Return (x, y) of the center of cell containing provided text 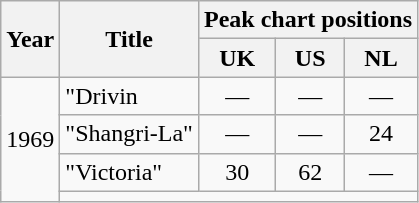
24 (380, 134)
Peak chart positions (308, 20)
NL (380, 58)
30 (236, 172)
UK (236, 58)
Title (130, 39)
US (310, 58)
62 (310, 172)
Year (30, 39)
"Drivin (130, 96)
1969 (30, 140)
"Shangri-La" (130, 134)
"Victoria" (130, 172)
